Search for the cell housing the specified text and yield its (X, Y) center coordinate. 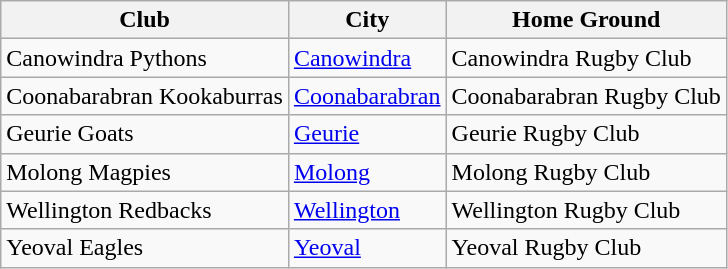
Yeoval Eagles (145, 248)
Yeoval (367, 248)
Molong Rugby Club (586, 172)
Coonabarabran Rugby Club (586, 96)
Wellington (367, 210)
Coonabarabran (367, 96)
Molong Magpies (145, 172)
Geurie (367, 134)
Coonabarabran Kookaburras (145, 96)
Home Ground (586, 20)
Wellington Rugby Club (586, 210)
Wellington Redbacks (145, 210)
Geurie Rugby Club (586, 134)
Canowindra Pythons (145, 58)
City (367, 20)
Canowindra (367, 58)
Molong (367, 172)
Yeoval Rugby Club (586, 248)
Club (145, 20)
Geurie Goats (145, 134)
Canowindra Rugby Club (586, 58)
